From the cell containing the given text, extract its center point as (x, y) coordinate. 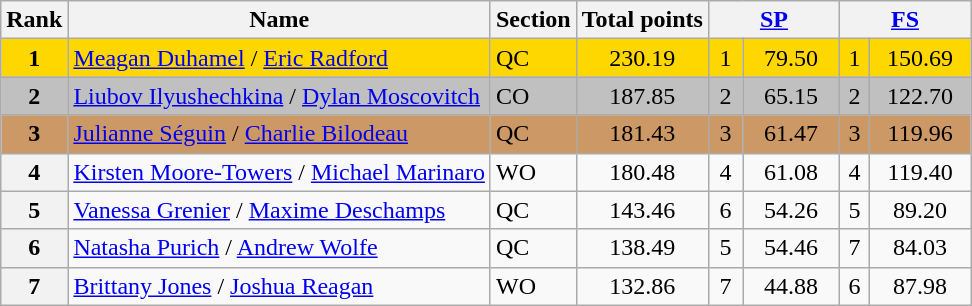
Julianne Séguin / Charlie Bilodeau (280, 134)
Brittany Jones / Joshua Reagan (280, 286)
Section (533, 20)
54.26 (792, 210)
Kirsten Moore-Towers / Michael Marinaro (280, 172)
230.19 (642, 58)
138.49 (642, 248)
Meagan Duhamel / Eric Radford (280, 58)
Vanessa Grenier / Maxime Deschamps (280, 210)
Liubov Ilyushechkina / Dylan Moscovitch (280, 96)
Total points (642, 20)
84.03 (920, 248)
44.88 (792, 286)
150.69 (920, 58)
119.96 (920, 134)
Name (280, 20)
61.08 (792, 172)
FS (904, 20)
SP (774, 20)
180.48 (642, 172)
Natasha Purich / Andrew Wolfe (280, 248)
122.70 (920, 96)
Rank (34, 20)
187.85 (642, 96)
65.15 (792, 96)
143.46 (642, 210)
54.46 (792, 248)
181.43 (642, 134)
87.98 (920, 286)
119.40 (920, 172)
61.47 (792, 134)
132.86 (642, 286)
CO (533, 96)
79.50 (792, 58)
89.20 (920, 210)
